Determine the (X, Y) coordinate at the center of the cell enclosing the given text.  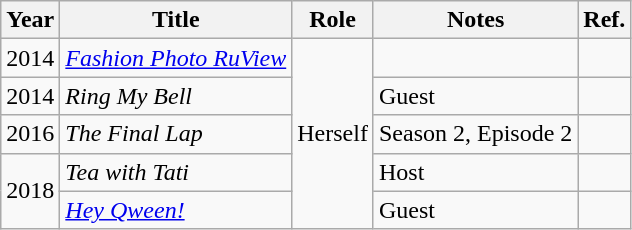
The Final Lap (176, 134)
Season 2, Episode 2 (475, 134)
Role (333, 20)
Tea with Tati (176, 172)
Herself (333, 134)
Year (30, 20)
Hey Qween! (176, 210)
Fashion Photo RuView (176, 58)
Title (176, 20)
2016 (30, 134)
2018 (30, 191)
Ref. (604, 20)
Host (475, 172)
Ring My Bell (176, 96)
Notes (475, 20)
